Return the (x, y) coordinate for the center point of the cell that contains the specified text.  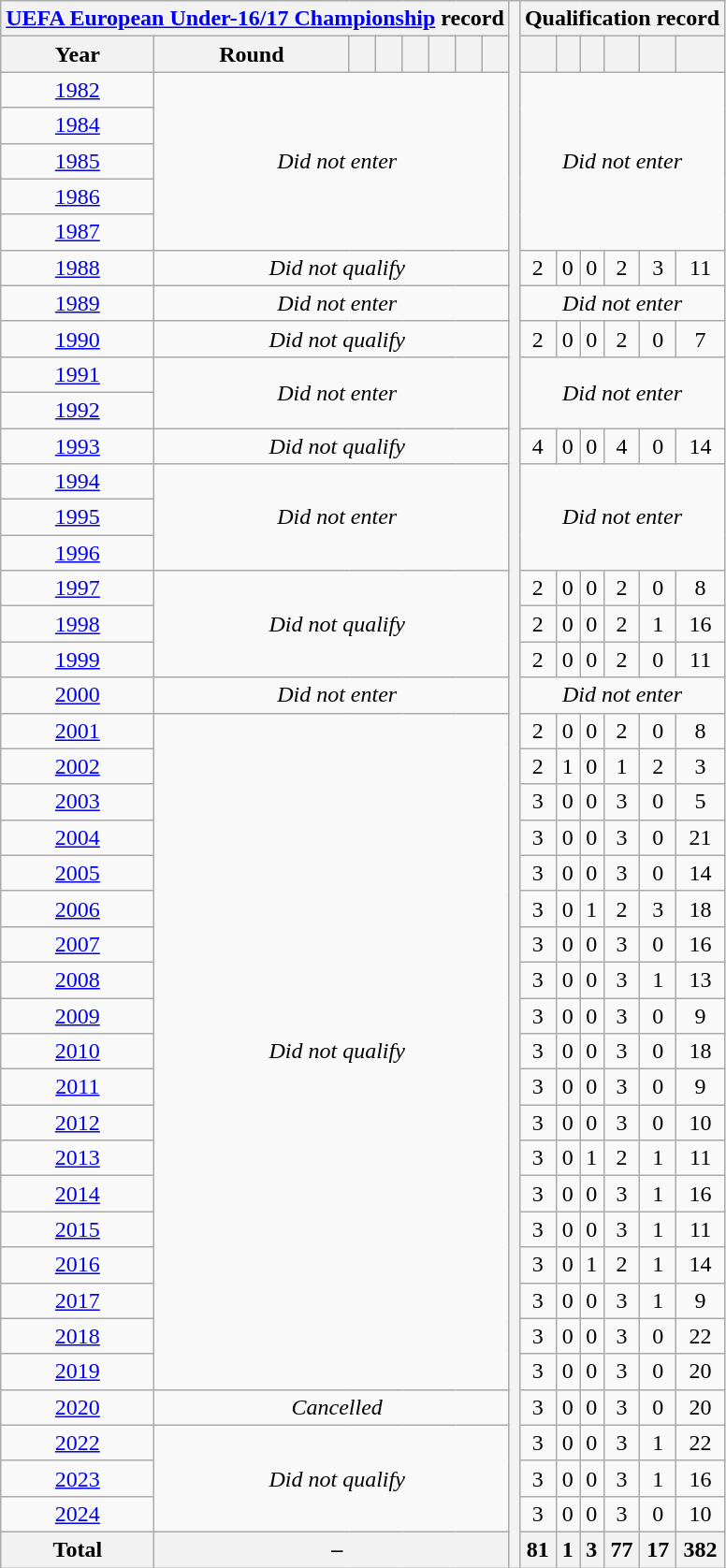
77 (621, 1549)
2020 (78, 1407)
1986 (78, 196)
1987 (78, 232)
1998 (78, 624)
81 (537, 1549)
17 (659, 1549)
1988 (78, 268)
2005 (78, 873)
2018 (78, 1336)
2000 (78, 695)
– (337, 1549)
1992 (78, 410)
2002 (78, 766)
1990 (78, 339)
1995 (78, 517)
2024 (78, 1514)
Year (78, 54)
2007 (78, 944)
2023 (78, 1478)
2006 (78, 908)
Qualification record (621, 19)
13 (701, 980)
2008 (78, 980)
Round (252, 54)
1985 (78, 161)
2014 (78, 1194)
1991 (78, 374)
1994 (78, 482)
382 (701, 1549)
2015 (78, 1229)
1982 (78, 90)
Total (78, 1549)
2013 (78, 1158)
Cancelled (337, 1407)
2001 (78, 731)
UEFA European Under-16/17 Championship record (255, 19)
2012 (78, 1123)
2019 (78, 1372)
21 (701, 837)
2003 (78, 802)
1989 (78, 303)
1996 (78, 553)
2011 (78, 1087)
2016 (78, 1265)
2022 (78, 1443)
1999 (78, 660)
2010 (78, 1052)
1997 (78, 588)
2017 (78, 1300)
7 (701, 339)
2009 (78, 1015)
5 (701, 802)
1984 (78, 125)
2004 (78, 837)
1993 (78, 446)
